Return the (x, y) coordinate for the center point of the cell that contains the specified text.  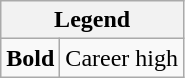
Career high (122, 58)
Bold (30, 58)
Legend (92, 20)
